Identify which cell holds the provided text, then report its [x, y] central coordinate. 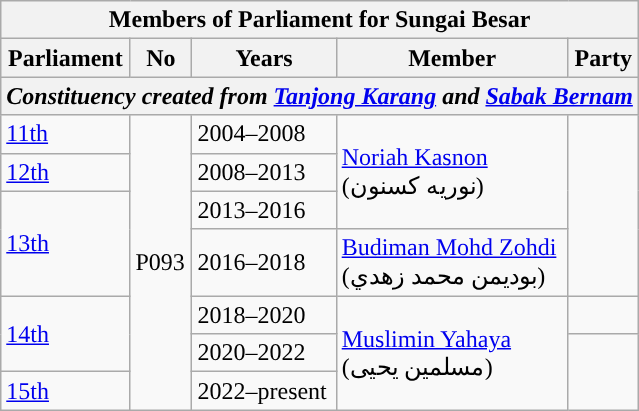
2004–2008 [264, 134]
Party [603, 58]
Budiman Mohd Zohdi (بوديمن محمد زهدي) [452, 262]
P093 [161, 262]
Member [452, 58]
2008–2013 [264, 172]
Parliament [66, 58]
15th [66, 391]
11th [66, 134]
2013–2016 [264, 210]
13th [66, 244]
Years [264, 58]
14th [66, 334]
2018–2020 [264, 315]
No [161, 58]
2022–present [264, 391]
2016–2018 [264, 262]
Constituency created from Tanjong Karang and Sabak Bernam [320, 96]
2020–2022 [264, 353]
Members of Parliament for Sungai Besar [320, 20]
Muslimin Yahaya (مسلمين يحيى) [452, 353]
Noriah Kasnon (نوريه كسنون) [452, 172]
12th [66, 172]
